Capture the cell that displays the provided text and extract its [X, Y] central coordinate. 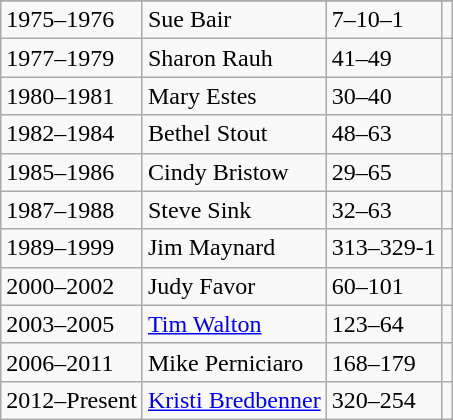
Sharon Rauh [234, 58]
Bethel Stout [234, 134]
Kristi Bredbenner [234, 400]
Sue Bair [234, 20]
1975–1976 [72, 20]
Cindy Bristow [234, 172]
60–101 [384, 286]
1980–1981 [72, 96]
1989–1999 [72, 248]
1987–1988 [72, 210]
32–63 [384, 210]
Steve Sink [234, 210]
2000–2002 [72, 286]
Judy Favor [234, 286]
30–40 [384, 96]
313–329-1 [384, 248]
7–10–1 [384, 20]
Mary Estes [234, 96]
2012–Present [72, 400]
123–64 [384, 324]
Mike Perniciaro [234, 362]
320–254 [384, 400]
1985–1986 [72, 172]
Tim Walton [234, 324]
1977–1979 [72, 58]
2006–2011 [72, 362]
41–49 [384, 58]
48–63 [384, 134]
1982–1984 [72, 134]
2003–2005 [72, 324]
Jim Maynard [234, 248]
29–65 [384, 172]
168–179 [384, 362]
